From the cell containing the given text, extract its center point as [X, Y] coordinate. 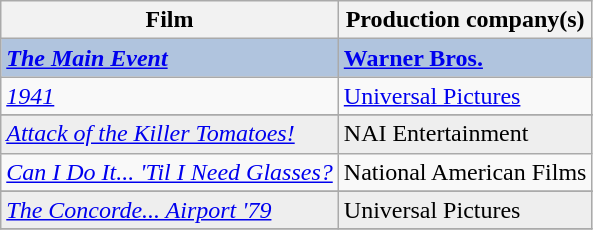
Warner Bros. [465, 58]
National American Films [465, 172]
The Main Event [170, 58]
1941 [170, 96]
NAI Entertainment [465, 134]
The Concorde... Airport '79 [170, 210]
Can I Do It... 'Til I Need Glasses? [170, 172]
Film [170, 20]
Attack of the Killer Tomatoes! [170, 134]
Production company(s) [465, 20]
